Determine the (x, y) coordinate at the center of the cell enclosing the given text.  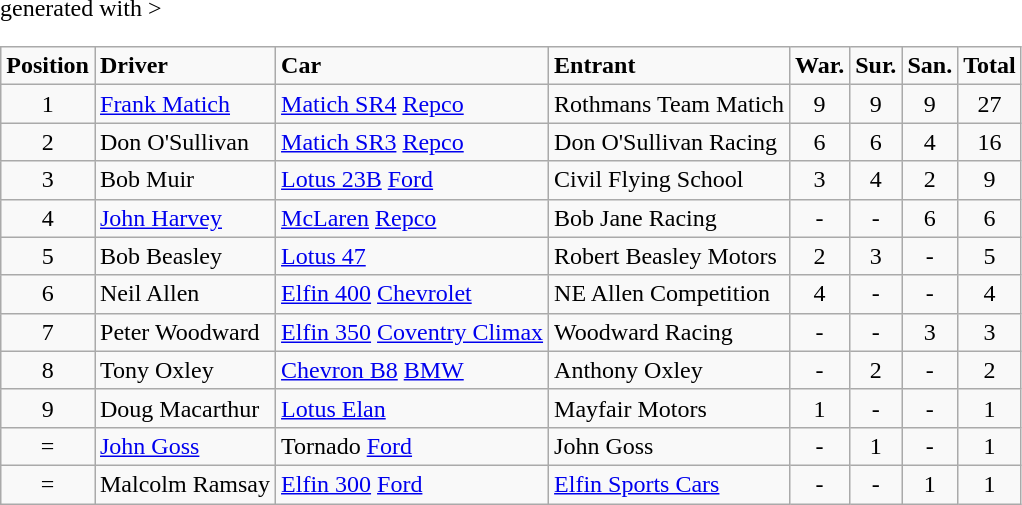
8 (48, 370)
Elfin 300 Ford (412, 484)
Entrant (670, 66)
Elfin Sports Cars (670, 484)
Lotus 47 (412, 256)
Robert Beasley Motors (670, 256)
War. (819, 66)
Peter Woodward (184, 332)
Neil Allen (184, 294)
Doug Macarthur (184, 408)
Tornado Ford (412, 446)
Car (412, 66)
McLaren Repco (412, 218)
7 (48, 332)
Matich SR3 Repco (412, 142)
Civil Flying School (670, 180)
San. (930, 66)
NE Allen Competition (670, 294)
John Harvey (184, 218)
Bob Muir (184, 180)
Tony Oxley (184, 370)
Lotus 23B Ford (412, 180)
Position (48, 66)
Frank Matich (184, 104)
Elfin 400 Chevrolet (412, 294)
Woodward Racing (670, 332)
Total (990, 66)
Matich SR4 Repco (412, 104)
Anthony Oxley (670, 370)
Bob Jane Racing (670, 218)
Elfin 350 Coventry Climax (412, 332)
16 (990, 142)
Chevron B8 BMW (412, 370)
Don O'Sullivan (184, 142)
Lotus Elan (412, 408)
Mayfair Motors (670, 408)
Don O'Sullivan Racing (670, 142)
Malcolm Ramsay (184, 484)
Driver (184, 66)
27 (990, 104)
Rothmans Team Matich (670, 104)
Bob Beasley (184, 256)
Sur. (876, 66)
